Detect which cell encompasses the target text, then output its (x, y) center coordinate. 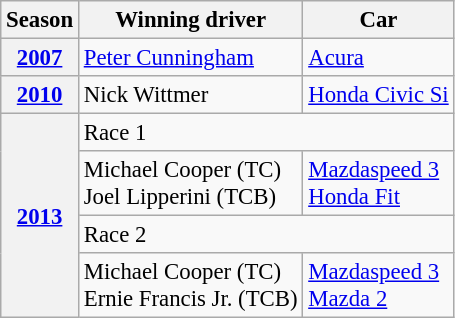
Season (40, 20)
2013 (40, 216)
2007 (40, 58)
Winning driver (190, 20)
Race 2 (266, 235)
Michael Cooper (TC) Joel Lipperini (TCB) (190, 184)
Mazdaspeed 3Honda Fit (378, 184)
Car (378, 20)
2010 (40, 95)
Race 1 (266, 133)
Honda Civic Si (378, 95)
Nick Wittmer (190, 95)
Acura (378, 58)
Peter Cunningham (190, 58)
